Return (x, y) of the center of cell containing provided text 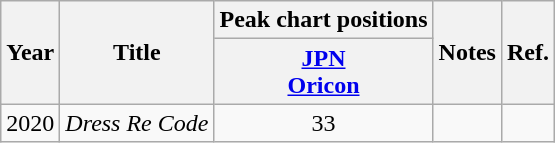
Notes (467, 52)
Peak chart positions (324, 20)
2020 (30, 123)
Year (30, 52)
Dress Re Code (137, 123)
Ref. (528, 52)
33 (324, 123)
JPNOricon (324, 72)
Title (137, 52)
